Identify which cell holds the provided text, then report its (X, Y) central coordinate. 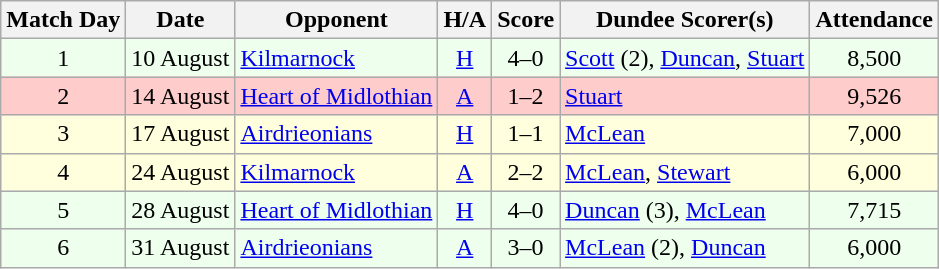
McLean (685, 134)
6 (64, 248)
14 August (180, 96)
7,000 (874, 134)
Score (526, 20)
Duncan (3), McLean (685, 210)
1 (64, 58)
Opponent (336, 20)
Date (180, 20)
1–1 (526, 134)
10 August (180, 58)
Match Day (64, 20)
McLean (2), Duncan (685, 248)
McLean, Stewart (685, 172)
3–0 (526, 248)
5 (64, 210)
17 August (180, 134)
8,500 (874, 58)
31 August (180, 248)
Dundee Scorer(s) (685, 20)
7,715 (874, 210)
28 August (180, 210)
4 (64, 172)
H/A (465, 20)
Scott (2), Duncan, Stuart (685, 58)
Attendance (874, 20)
2–2 (526, 172)
Stuart (685, 96)
24 August (180, 172)
9,526 (874, 96)
2 (64, 96)
3 (64, 134)
1–2 (526, 96)
